Return [x, y] of the center of cell containing provided text 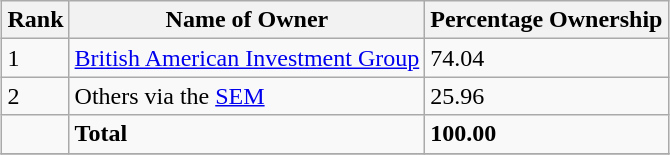
Total [247, 134]
Others via the SEM [247, 96]
British American Investment Group [247, 58]
100.00 [546, 134]
74.04 [546, 58]
Rank [36, 20]
Name of Owner [247, 20]
Percentage Ownership [546, 20]
2 [36, 96]
25.96 [546, 96]
1 [36, 58]
